Determine the [X, Y] coordinate at the center of the cell enclosing the given text.  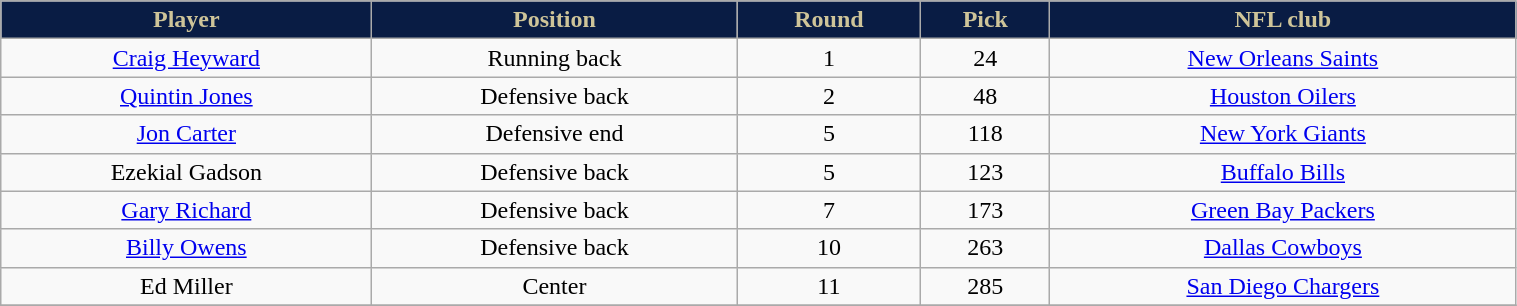
Gary Richard [186, 210]
285 [986, 286]
48 [986, 96]
Position [554, 20]
11 [829, 286]
1 [829, 58]
123 [986, 172]
24 [986, 58]
Billy Owens [186, 248]
New York Giants [1283, 134]
263 [986, 248]
118 [986, 134]
NFL club [1283, 20]
San Diego Chargers [1283, 286]
Center [554, 286]
Craig Heyward [186, 58]
Running back [554, 58]
Defensive end [554, 134]
Dallas Cowboys [1283, 248]
2 [829, 96]
Green Bay Packers [1283, 210]
Ezekial Gadson [186, 172]
7 [829, 210]
Pick [986, 20]
Houston Oilers [1283, 96]
Buffalo Bills [1283, 172]
Jon Carter [186, 134]
10 [829, 248]
Ed Miller [186, 286]
Quintin Jones [186, 96]
173 [986, 210]
New Orleans Saints [1283, 58]
Round [829, 20]
Player [186, 20]
